Pinpoint the cell where the given text exists, returning its (X, Y) midpoint coordinate. 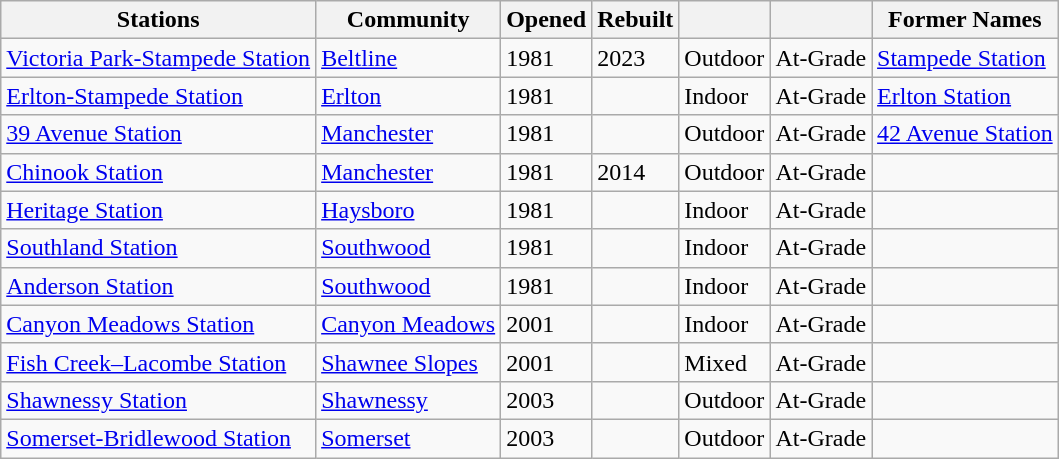
Fish Creek–Lacombe Station (158, 362)
Shawnessy Station (158, 400)
Southland Station (158, 248)
Somerset (408, 438)
Mixed (724, 362)
2023 (636, 58)
Canyon Meadows (408, 324)
Stampede Station (966, 58)
39 Avenue Station (158, 134)
Former Names (966, 20)
Stations (158, 20)
Erlton Station (966, 96)
Erlton (408, 96)
Shawnee Slopes (408, 362)
Community (408, 20)
Chinook Station (158, 172)
42 Avenue Station (966, 134)
Heritage Station (158, 210)
Erlton-Stampede Station (158, 96)
Canyon Meadows Station (158, 324)
Anderson Station (158, 286)
Rebuilt (636, 20)
Beltline (408, 58)
Opened (546, 20)
Victoria Park-Stampede Station (158, 58)
2014 (636, 172)
Shawnessy (408, 400)
Haysboro (408, 210)
Somerset-Bridlewood Station (158, 438)
